Determine the (x, y) coordinate at the center of the cell enclosing the given text.  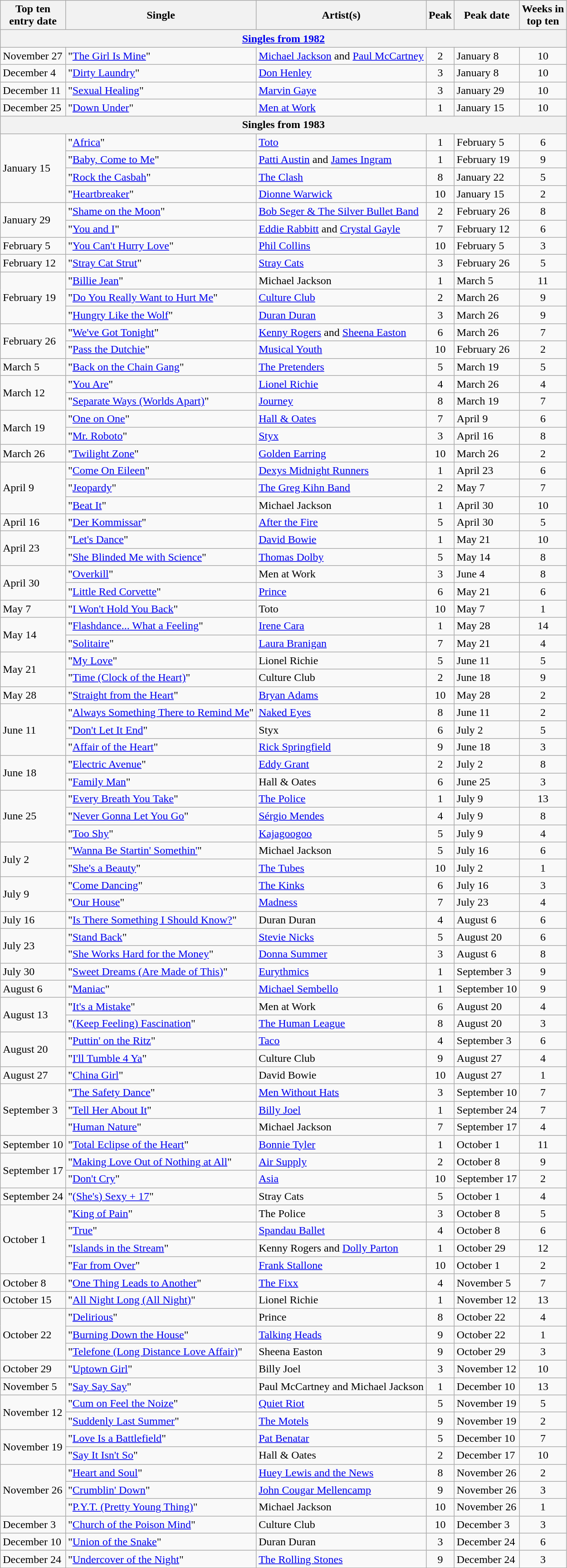
"She's a Beauty" (161, 868)
"Making Love Out of Nothing at All" (161, 1162)
"Total Eclipse of the Heart" (161, 1144)
Rick Springfield (341, 747)
July 30 (33, 971)
Bonnie Tyler (341, 1144)
"Our House" (161, 902)
Single (161, 15)
"Hungry Like the Wolf" (161, 315)
"Cum on Feel the Noize" (161, 1404)
Donna Summer (341, 954)
"The Girl Is Mine" (161, 56)
Singles from 1982 (283, 39)
"Every Breath You Take" (161, 799)
Kajagoogoo (341, 833)
"Family Man" (161, 781)
"Rock the Casbah" (161, 177)
"Down Under" (161, 108)
"Pass the Dutchie" (161, 350)
"Come On Eileen" (161, 470)
"All Night Long (All Night)" (161, 1300)
Peak date (487, 15)
"Stray Cat Strut" (161, 263)
"Say It Isn't So" (161, 1455)
John Cougar Mellencamp (341, 1490)
Spandau Ballet (341, 1231)
"Uptown Girl" (161, 1369)
"She Works Hard for the Money" (161, 954)
"Baby, Come to Me" (161, 159)
"Is There Something I Should Know?" (161, 920)
Eurythmics (341, 971)
Peak (440, 15)
Top tenentry date (33, 15)
"Come Dancing" (161, 885)
"True" (161, 1231)
"Sweet Dreams (Are Made of This)" (161, 971)
"I Won't Hold You Back" (161, 609)
"P.Y.T. (Pretty Young Thing)" (161, 1507)
June 4 (487, 574)
Madness (341, 902)
Dionne Warwick (341, 194)
"Time (Clock of the Heart)" (161, 678)
"China Girl" (161, 1075)
Michael Jackson and Paul McCartney (341, 56)
"One Thing Leads to Another" (161, 1282)
"One on One" (161, 419)
Stevie Nicks (341, 937)
"Do You Really Want to Hurt Me" (161, 298)
"You Can't Hurry Love" (161, 246)
"Wanna Be Startin' Somethin'" (161, 851)
"Der Kommissar" (161, 523)
Taco (341, 1040)
Eddie Rabbitt and Crystal Gayle (341, 228)
"Delirious" (161, 1317)
"Jeopardy" (161, 488)
"I'll Tumble 4 Ya" (161, 1058)
"Billie Jean" (161, 281)
"Straight from the Heart" (161, 695)
12 (543, 1248)
December 11 (33, 90)
"(Keep Feeling) Fascination" (161, 1023)
November 27 (33, 56)
Sheena Easton (341, 1352)
Golden Earring (341, 453)
Dexys Midnight Runners (341, 470)
"Separate Ways (Worlds Apart)" (161, 401)
"Islands in the Stream" (161, 1248)
The Clash (341, 177)
"Too Shy" (161, 833)
December 25 (33, 108)
Kenny Rogers and Dolly Parton (341, 1248)
Paul McCartney and Michael Jackson (341, 1386)
"Twilight Zone" (161, 453)
"Say Say Say" (161, 1386)
Musical Youth (341, 350)
"Back on the Chain Gang" (161, 367)
"Human Nature" (161, 1127)
"Mr. Roboto" (161, 436)
"Suddenly Last Summer" (161, 1421)
Quiet Riot (341, 1404)
Phil Collins (341, 246)
"It's a Mistake" (161, 1006)
"Heart and Soul" (161, 1473)
Talking Heads (341, 1334)
"You Are" (161, 384)
December 4 (33, 73)
"Stand Back" (161, 937)
"Puttin' on the Ritz" (161, 1040)
"Beat It" (161, 505)
After the Fire (341, 523)
Eddy Grant (341, 764)
Don Henley (341, 73)
Kenny Rogers and Sheena Easton (341, 332)
"Church of the Poison Mind" (161, 1524)
"King of Pain" (161, 1213)
Marvin Gaye (341, 90)
Irene Cara (341, 626)
"Heartbreaker" (161, 194)
"Maniac" (161, 989)
The Tubes (341, 868)
"Undercover of the Night" (161, 1559)
January 22 (487, 177)
The Human League (341, 1023)
"(She's) Sexy + 17" (161, 1196)
The Rolling Stones (341, 1559)
"Africa" (161, 142)
Artist(s) (341, 15)
Bob Seger & The Silver Bullet Band (341, 211)
"Tell Her About It" (161, 1110)
August 13 (33, 1015)
"Dirty Laundry" (161, 73)
"My Love" (161, 661)
The Kinks (341, 885)
The Pretenders (341, 367)
Naked Eyes (341, 712)
Laura Branigan (341, 643)
"Shame on the Moon" (161, 211)
"Electric Avenue" (161, 764)
"Don't Let It End" (161, 730)
"The Safety Dance" (161, 1093)
The Greg Kihn Band (341, 488)
March 12 (33, 393)
"Sexual Healing" (161, 90)
Men Without Hats (341, 1093)
The Fixx (341, 1282)
"Flashdance... What a Feeling" (161, 626)
Pat Benatar (341, 1438)
Huey Lewis and the News (341, 1473)
"Little Red Corvette" (161, 592)
Frank Stallone (341, 1265)
"Affair of the Heart" (161, 747)
"Far from Over" (161, 1265)
14 (543, 626)
December 17 (487, 1455)
"Solitaire" (161, 643)
"Overkill" (161, 574)
"Union of the Snake" (161, 1542)
Journey (341, 401)
"We've Got Tonight" (161, 332)
"Don't Cry" (161, 1179)
"Crumblin' Down" (161, 1490)
Air Supply (341, 1162)
Thomas Dolby (341, 557)
Asia (341, 1179)
Weeks intop ten (543, 15)
"Love Is a Battlefield" (161, 1438)
Bryan Adams (341, 695)
"Let's Dance" (161, 540)
"Burning Down the House" (161, 1334)
Sérgio Mendes (341, 816)
Michael Sembello (341, 989)
October 15 (33, 1300)
Patti Austin and James Ingram (341, 159)
The Motels (341, 1421)
"Never Gonna Let You Go" (161, 816)
"Always Something There to Remind Me" (161, 712)
"You and I" (161, 228)
"She Blinded Me with Science" (161, 557)
"Telefone (Long Distance Love Affair)" (161, 1352)
Singles from 1983 (283, 125)
